Search for the cell housing the specified text and yield its [x, y] center coordinate. 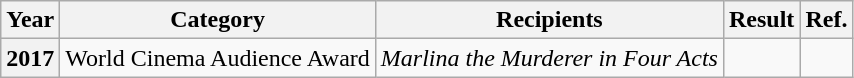
Result [761, 20]
Ref. [826, 20]
Recipients [549, 20]
World Cinema Audience Award [218, 58]
Year [30, 20]
2017 [30, 58]
Marlina the Murderer in Four Acts [549, 58]
Category [218, 20]
